Identify which cell holds the provided text, then report its [X, Y] central coordinate. 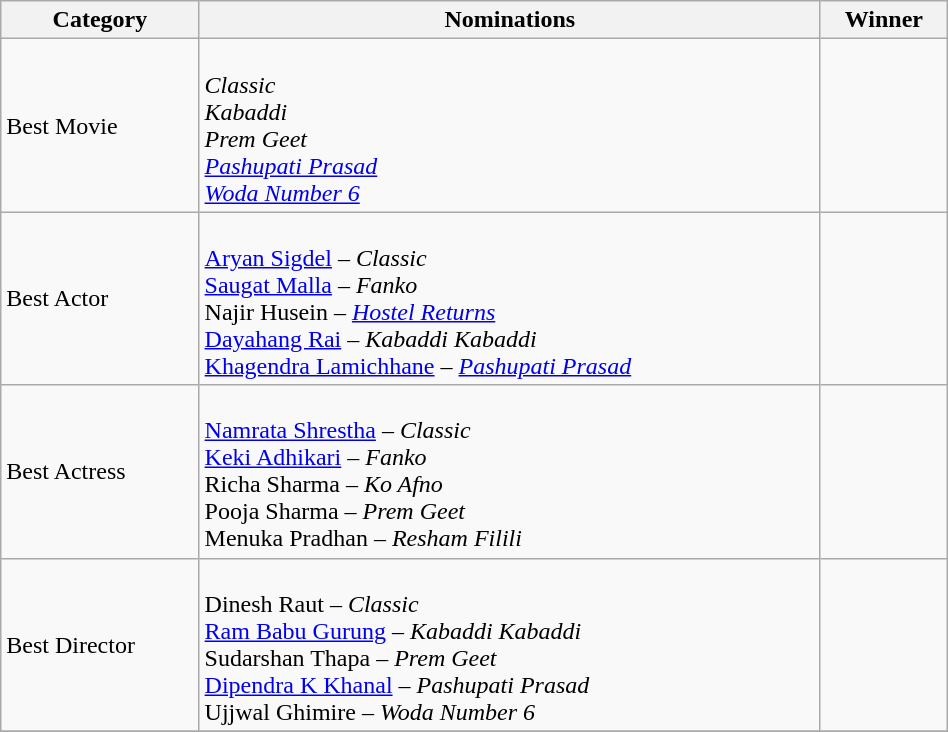
Classic Kabaddi Prem Geet Pashupati Prasad Woda Number 6 [510, 126]
Aryan Sigdel – Classic Saugat Malla – Fanko Najir Husein – Hostel Returns Dayahang Rai – Kabaddi Kabaddi Khagendra Lamichhane – Pashupati Prasad [510, 298]
Best Movie [100, 126]
Category [100, 20]
Nominations [510, 20]
Winner [884, 20]
Best Actor [100, 298]
Namrata Shrestha – Classic Keki Adhikari – Fanko Richa Sharma – Ko Afno Pooja Sharma – Prem Geet Menuka Pradhan – Resham Filili [510, 472]
Best Director [100, 644]
Best Actress [100, 472]
